Provide the (x, y) coordinate of the cell's center where the given text is located.  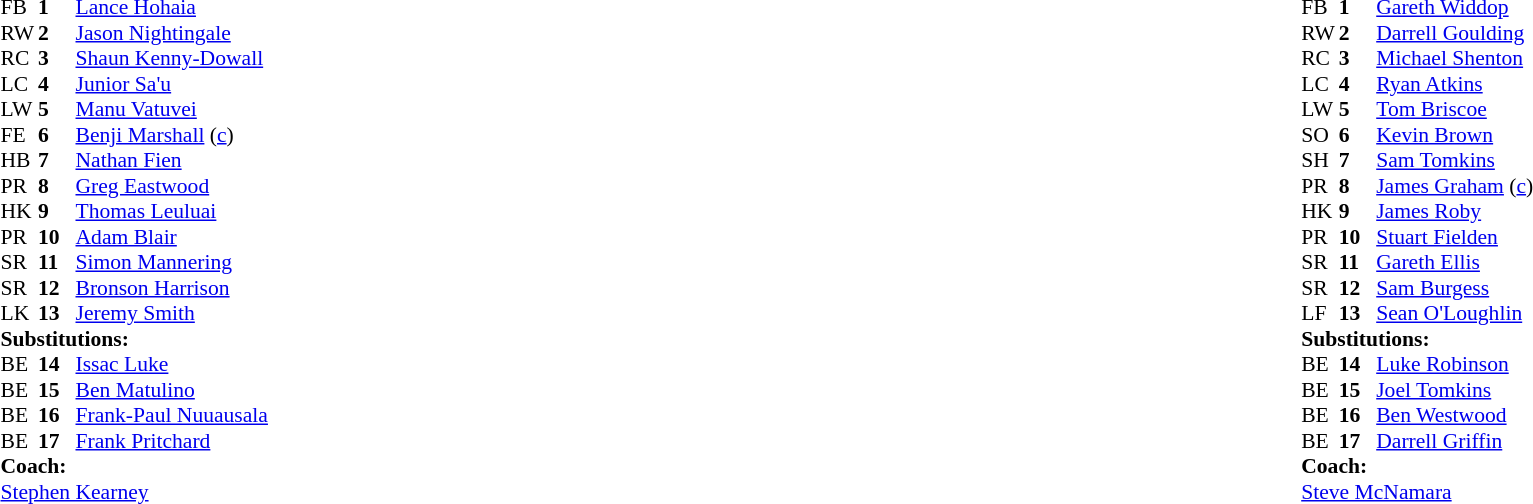
Luke Robinson (1454, 365)
Junior Sa'u (172, 84)
SH (1320, 161)
Frank-Paul Nuuausala (172, 415)
Thomas Leuluai (172, 211)
Manu Vatuvei (172, 109)
Tom Briscoe (1454, 109)
Stuart Fielden (1454, 237)
James Roby (1454, 211)
FE (19, 135)
Sean O'Loughlin (1454, 313)
Gareth Ellis (1454, 263)
Joel Tomkins (1454, 390)
Jeremy Smith (172, 313)
Ben Matulino (172, 390)
Kevin Brown (1454, 135)
Darrell Goulding (1454, 33)
Simon Mannering (172, 263)
Greg Eastwood (172, 186)
Shaun Kenny-Dowall (172, 59)
Bronson Harrison (172, 288)
SO (1320, 135)
LK (19, 313)
HB (19, 161)
Benji Marshall (c) (172, 135)
James Graham (c) (1454, 186)
Issac Luke (172, 365)
Sam Tomkins (1454, 161)
Darrell Griffin (1454, 441)
LF (1320, 313)
Adam Blair (172, 237)
Michael Shenton (1454, 59)
Jason Nightingale (172, 33)
Nathan Fien (172, 161)
Ben Westwood (1454, 415)
Sam Burgess (1454, 288)
Ryan Atkins (1454, 84)
Frank Pritchard (172, 441)
